Determine the [X, Y] coordinate at the center of the cell enclosing the given text.  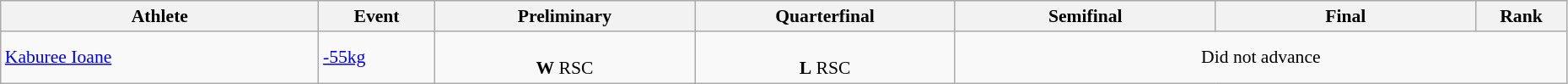
-55kg [376, 58]
Athlete [160, 16]
Kaburee Ioane [160, 58]
Final [1346, 16]
Rank [1522, 16]
Event [376, 16]
L RSC [825, 58]
Quarterfinal [825, 16]
W RSC [565, 58]
Preliminary [565, 16]
Did not advance [1260, 58]
Semifinal [1085, 16]
